Output the [X, Y] coordinate of the center of the cell containing the given text.  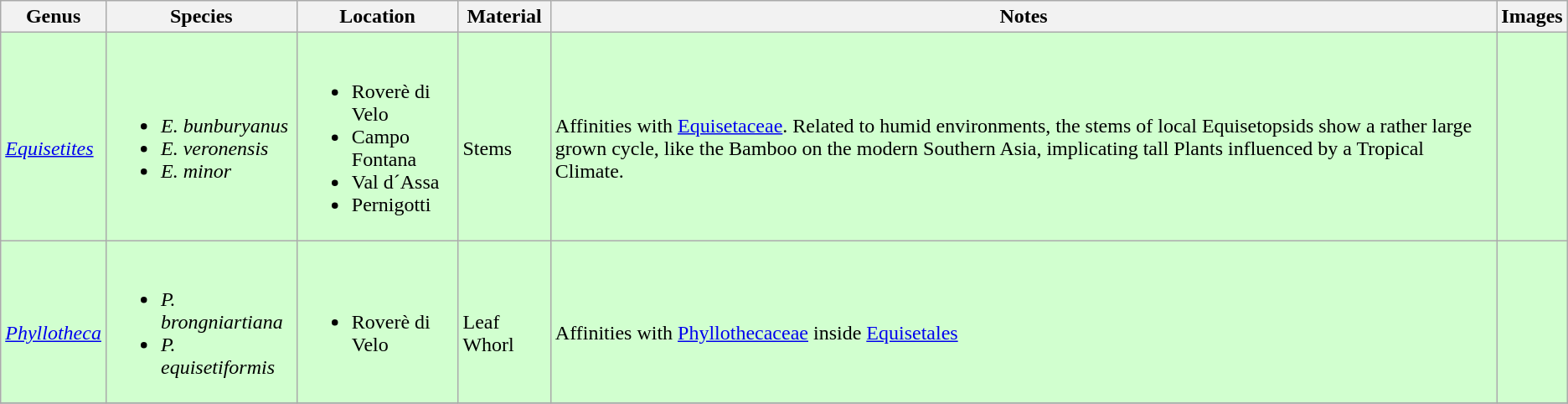
E. bunburyanusE. veronensisE. minor [201, 137]
Roverè di VeloCampo FontanaVal d´AssaPernigotti [377, 137]
Leaf Whorl [504, 322]
Location [377, 17]
Phyllotheca [54, 322]
Equisetites [54, 137]
Material [504, 17]
Species [201, 17]
Notes [1024, 17]
Affinities with Phyllothecaceae inside Equisetales [1024, 322]
Roverè di Velo [377, 322]
Genus [54, 17]
P. brongniartianaP. equisetiformis [201, 322]
Images [1532, 17]
Stems [504, 137]
